Detect which cell encompasses the target text, then output its [X, Y] center coordinate. 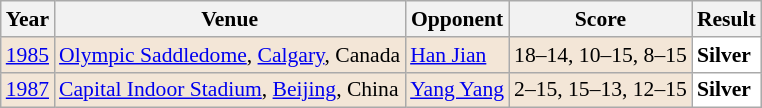
Han Jian [457, 55]
Venue [230, 19]
2–15, 15–13, 12–15 [600, 90]
Yang Yang [457, 90]
1987 [28, 90]
18–14, 10–15, 8–15 [600, 55]
Capital Indoor Stadium, Beijing, China [230, 90]
Year [28, 19]
Olympic Saddledome, Calgary, Canada [230, 55]
1985 [28, 55]
Opponent [457, 19]
Score [600, 19]
Result [726, 19]
